Provide the (X, Y) coordinate of the cell's center where the given text is located.  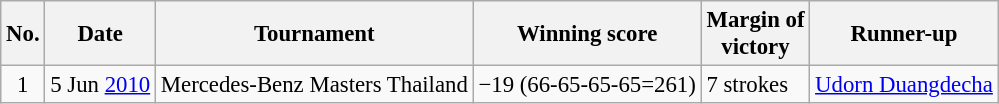
Margin ofvictory (756, 34)
7 strokes (756, 85)
Runner-up (904, 34)
Winning score (587, 34)
Udorn Duangdecha (904, 85)
Mercedes-Benz Masters Thailand (314, 85)
5 Jun 2010 (100, 85)
−19 (66-65-65-65=261) (587, 85)
1 (23, 85)
Date (100, 34)
Tournament (314, 34)
No. (23, 34)
